Provide the (X, Y) coordinate of the cell's center where the given text is located.  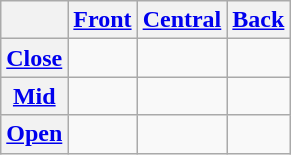
Open (34, 134)
Central (182, 20)
Mid (34, 96)
Back (258, 20)
Front (102, 20)
Close (34, 58)
